From the cell containing the given text, extract its center point as [X, Y] coordinate. 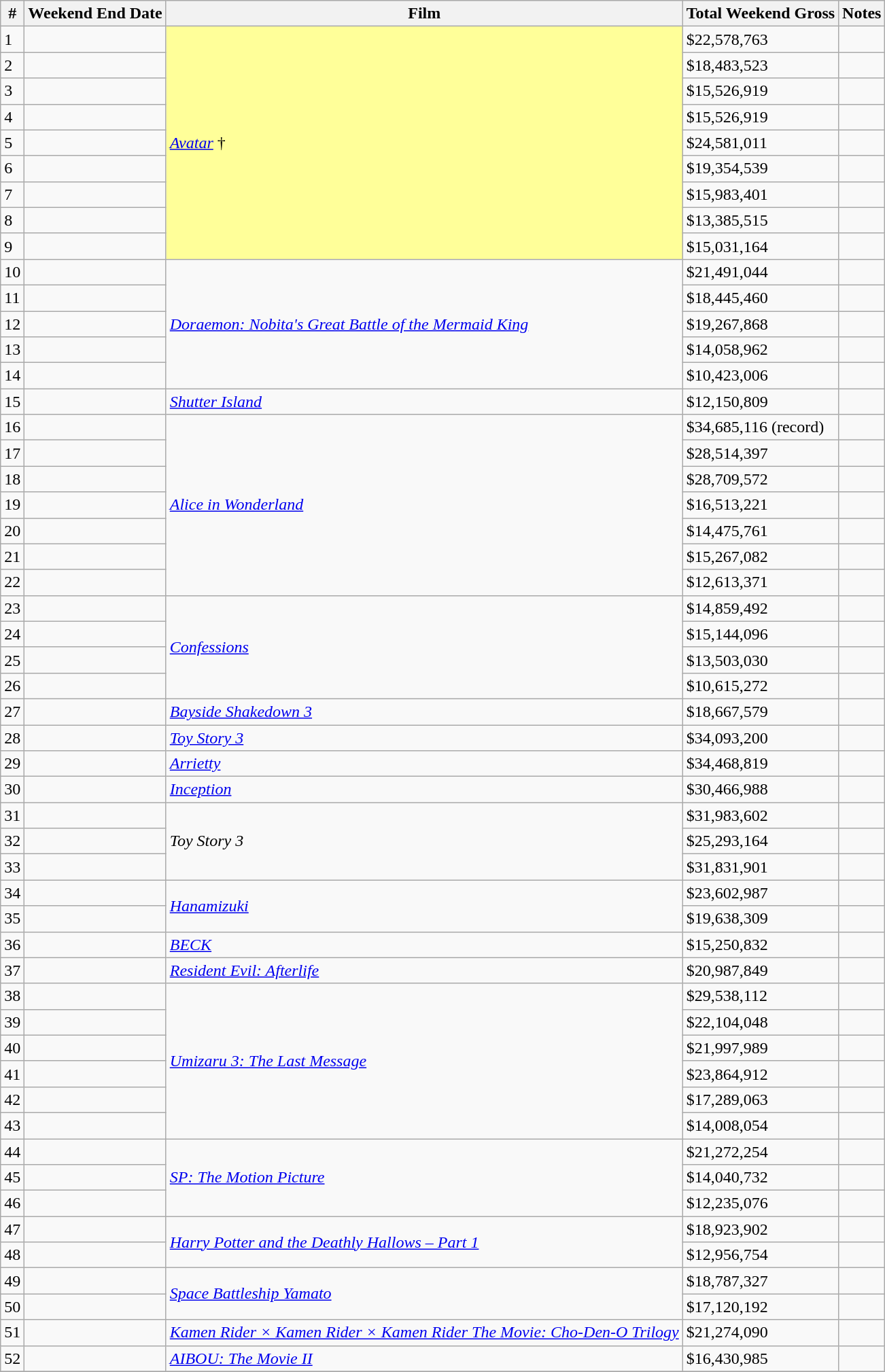
$23,864,912 [760, 1074]
$16,513,221 [760, 505]
37 [12, 970]
$19,638,309 [760, 919]
4 [12, 117]
1 [12, 39]
SP: The Motion Picture [424, 1178]
52 [12, 1358]
$28,514,397 [760, 453]
Harry Potter and the Deathly Hallows – Part 1 [424, 1242]
$10,615,272 [760, 686]
$14,040,732 [760, 1178]
$14,058,962 [760, 350]
30 [12, 790]
$17,289,063 [760, 1100]
Hanamizuki [424, 906]
40 [12, 1048]
8 [12, 220]
23 [12, 608]
$13,503,030 [760, 660]
$16,430,985 [760, 1358]
2 [12, 65]
$18,445,460 [760, 298]
Umizaru 3: The Last Message [424, 1061]
32 [12, 841]
$15,031,164 [760, 246]
28 [12, 737]
16 [12, 427]
14 [12, 376]
$29,538,112 [760, 996]
45 [12, 1178]
31 [12, 815]
34 [12, 893]
10 [12, 272]
5 [12, 143]
Total Weekend Gross [760, 14]
$24,581,011 [760, 143]
$14,008,054 [760, 1125]
27 [12, 711]
$10,423,006 [760, 376]
$28,709,572 [760, 479]
Space Battleship Yamato [424, 1294]
Alice in Wonderland [424, 505]
Kamen Rider × Kamen Rider × Kamen Rider The Movie: Cho-Den-O Trilogy [424, 1333]
43 [12, 1125]
$18,667,579 [760, 711]
Inception [424, 790]
$13,385,515 [760, 220]
21 [12, 557]
# [12, 14]
Arrietty [424, 764]
$31,983,602 [760, 815]
Weekend End Date [95, 14]
$34,093,200 [760, 737]
$18,483,523 [760, 65]
18 [12, 479]
$15,250,832 [760, 945]
$23,602,987 [760, 893]
$21,491,044 [760, 272]
$30,466,988 [760, 790]
$12,150,809 [760, 402]
19 [12, 505]
24 [12, 634]
Avatar † [424, 143]
49 [12, 1281]
$22,104,048 [760, 1022]
46 [12, 1203]
$22,578,763 [760, 39]
$19,354,539 [760, 169]
50 [12, 1307]
$21,997,989 [760, 1048]
$18,787,327 [760, 1281]
Resident Evil: Afterlife [424, 970]
39 [12, 1022]
$12,956,754 [760, 1255]
48 [12, 1255]
$34,685,116 (record) [760, 427]
15 [12, 402]
Doraemon: Nobita's Great Battle of the Mermaid King [424, 323]
42 [12, 1100]
25 [12, 660]
$12,613,371 [760, 582]
35 [12, 919]
Film [424, 14]
20 [12, 531]
Shutter Island [424, 402]
$34,468,819 [760, 764]
BECK [424, 945]
13 [12, 350]
33 [12, 867]
$17,120,192 [760, 1307]
3 [12, 91]
$18,923,902 [760, 1229]
$15,983,401 [760, 194]
$14,475,761 [760, 531]
$12,235,076 [760, 1203]
$21,274,090 [760, 1333]
9 [12, 246]
AIBOU: The Movie II [424, 1358]
36 [12, 945]
17 [12, 453]
$15,144,096 [760, 634]
38 [12, 996]
$14,859,492 [760, 608]
Notes [862, 14]
22 [12, 582]
7 [12, 194]
Bayside Shakedown 3 [424, 711]
47 [12, 1229]
6 [12, 169]
$19,267,868 [760, 324]
44 [12, 1152]
29 [12, 764]
$15,267,082 [760, 557]
Confessions [424, 647]
$31,831,901 [760, 867]
$21,272,254 [760, 1152]
41 [12, 1074]
$25,293,164 [760, 841]
12 [12, 324]
$20,987,849 [760, 970]
51 [12, 1333]
11 [12, 298]
26 [12, 686]
